Find where the given text appears and provide that cell's center as [x, y] coordinate. 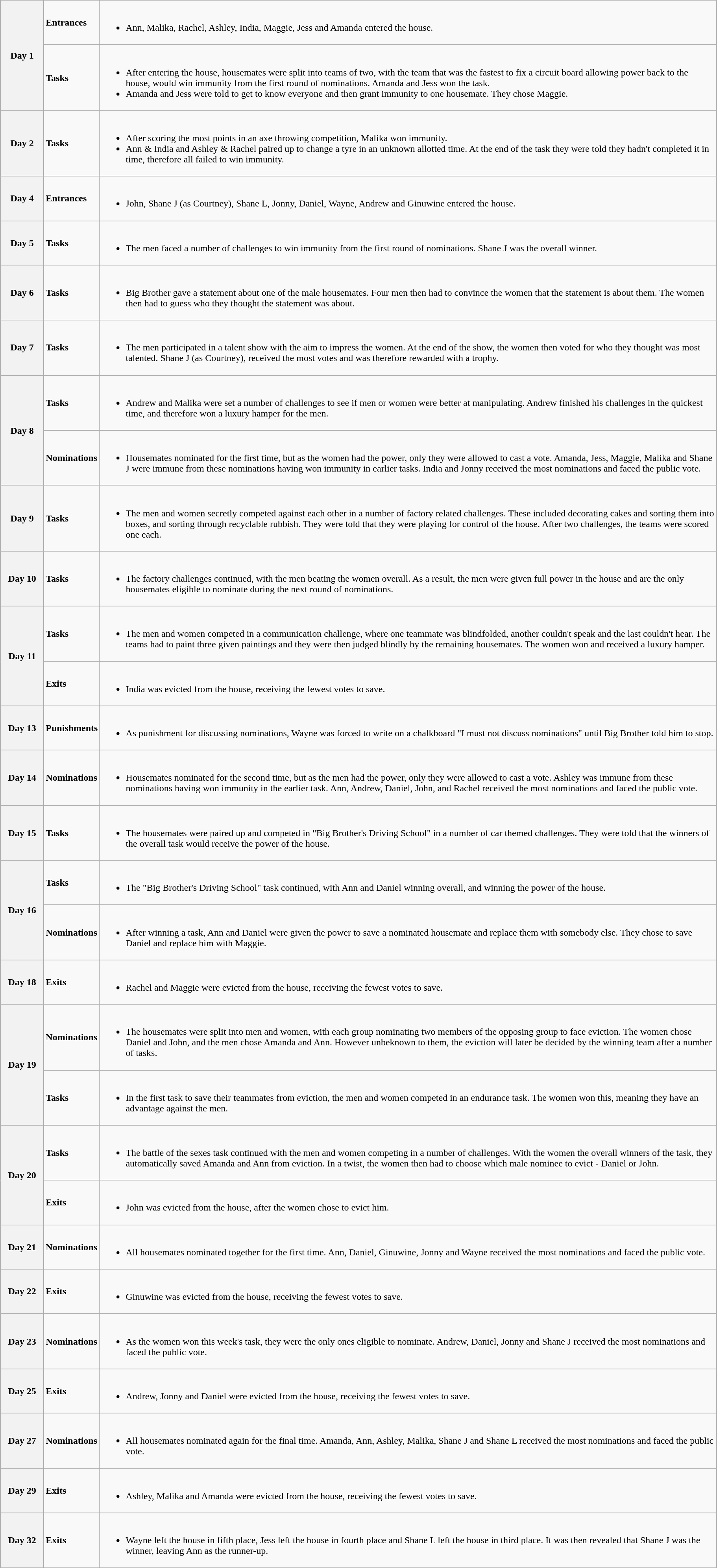
Ann, Malika, Rachel, Ashley, India, Maggie, Jess and Amanda entered the house. [408, 23]
Day 27 [22, 1441]
Day 13 [22, 728]
Day 19 [22, 1065]
Day 29 [22, 1491]
Day 2 [22, 143]
India was evicted from the house, receiving the fewest votes to save. [408, 684]
Punishments [72, 728]
Day 1 [22, 55]
The men faced a number of challenges to win immunity from the first round of nominations. Shane J was the overall winner. [408, 243]
John was evicted from the house, after the women chose to evict him. [408, 1203]
Day 6 [22, 293]
The "Big Brother's Driving School" task continued, with Ann and Daniel winning overall, and winning the power of the house. [408, 883]
Day 10 [22, 579]
Day 22 [22, 1292]
Day 7 [22, 348]
All housemates nominated together for the first time. Ann, Daniel, Ginuwine, Jonny and Wayne received the most nominations and faced the public vote. [408, 1247]
Day 11 [22, 656]
Day 9 [22, 518]
Day 4 [22, 198]
Day 18 [22, 982]
Day 15 [22, 833]
Day 23 [22, 1341]
Day 32 [22, 1540]
Day 25 [22, 1391]
Rachel and Maggie were evicted from the house, receiving the fewest votes to save. [408, 982]
Day 8 [22, 430]
Day 5 [22, 243]
Day 16 [22, 910]
Day 21 [22, 1247]
Day 20 [22, 1175]
Ashley, Malika and Amanda were evicted from the house, receiving the fewest votes to save. [408, 1491]
John, Shane J (as Courtney), Shane L, Jonny, Daniel, Wayne, Andrew and Ginuwine entered the house. [408, 198]
Ginuwine was evicted from the house, receiving the fewest votes to save. [408, 1292]
Day 14 [22, 778]
Andrew, Jonny and Daniel were evicted from the house, receiving the fewest votes to save. [408, 1391]
